Determine the (X, Y) coordinate at the center of the cell enclosing the given text.  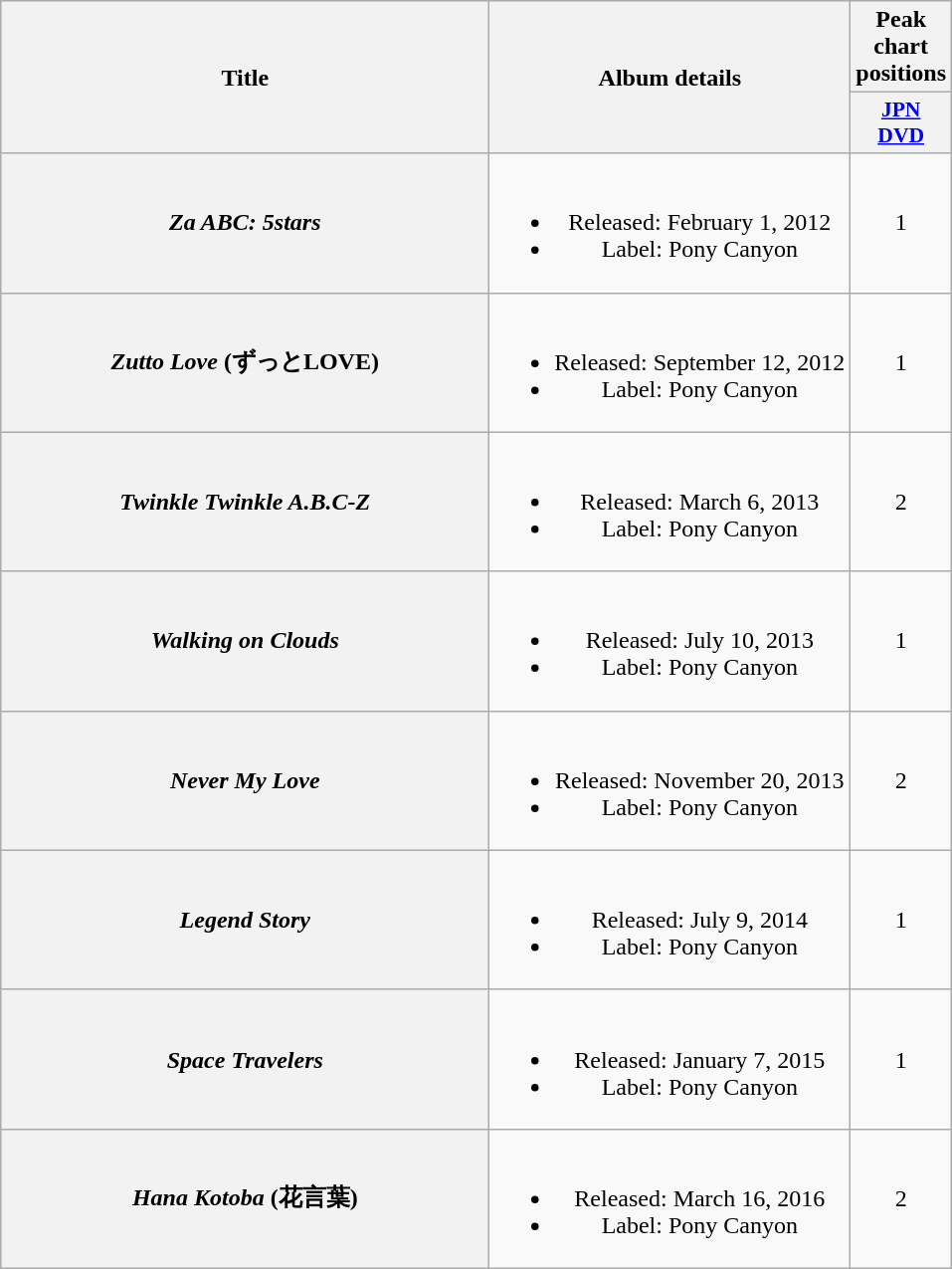
Released: March 16, 2016Label: Pony Canyon (670, 1198)
Za ABC: 5stars (245, 223)
Legend Story (245, 920)
Walking on Clouds (245, 641)
JPNDVD (901, 123)
Released: November 20, 2013Label: Pony Canyon (670, 780)
Released: March 6, 2013Label: Pony Canyon (670, 502)
Space Travelers (245, 1059)
Zutto Love (ずっとLOVE) (245, 362)
Hana Kotoba (花言葉) (245, 1198)
Released: February 1, 2012Label: Pony Canyon (670, 223)
Title (245, 78)
Released: July 10, 2013Label: Pony Canyon (670, 641)
Twinkle Twinkle A.B.C-Z (245, 502)
Released: July 9, 2014Label: Pony Canyon (670, 920)
Peak chart positions (901, 47)
Never My Love (245, 780)
Released: September 12, 2012Label: Pony Canyon (670, 362)
Released: January 7, 2015Label: Pony Canyon (670, 1059)
Album details (670, 78)
